Find where the given text appears and provide that cell's center as (x, y) coordinate. 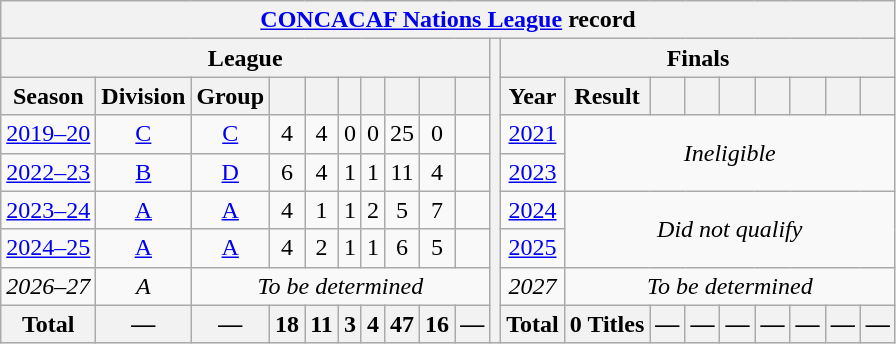
Year (533, 96)
16 (438, 324)
Division (144, 96)
Group (230, 96)
2019–20 (48, 134)
47 (402, 324)
3 (350, 324)
Ineligible (730, 153)
2026–27 (48, 286)
B (144, 172)
18 (288, 324)
2027 (533, 286)
Finals (698, 58)
2024 (533, 210)
0 Titles (607, 324)
D (230, 172)
Did not qualify (730, 229)
League (246, 58)
2023 (533, 172)
2022–23 (48, 172)
25 (402, 134)
7 (438, 210)
2025 (533, 248)
2021 (533, 134)
Result (607, 96)
Season (48, 96)
CONCACAF Nations League record (448, 20)
2023–24 (48, 210)
2024–25 (48, 248)
